Detect which cell encompasses the target text, then output its [x, y] center coordinate. 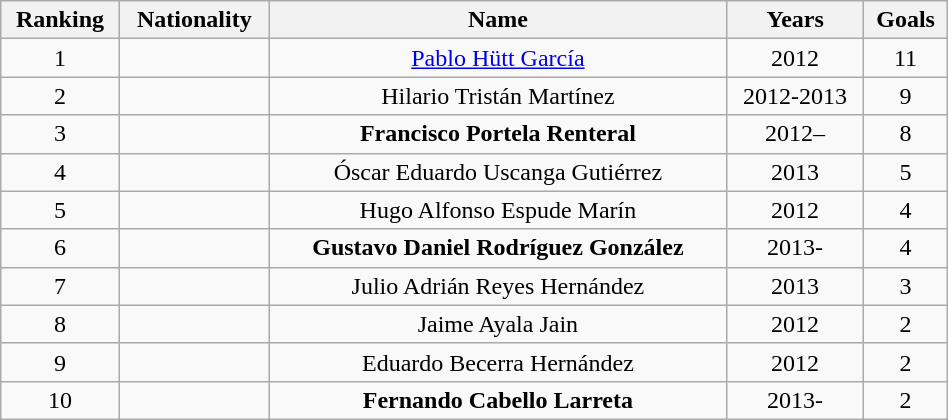
Julio Adrián Reyes Hernández [498, 286]
Pablo Hütt García [498, 58]
Eduardo Becerra Hernández [498, 362]
Jaime Ayala Jain [498, 324]
11 [906, 58]
Ranking [60, 20]
10 [60, 400]
2012– [794, 134]
Gustavo Daniel Rodríguez González [498, 248]
Goals [906, 20]
Francisco Portela Renteral [498, 134]
Nationality [194, 20]
Óscar Eduardo Uscanga Gutiérrez [498, 172]
1 [60, 58]
Hugo Alfonso Espude Marín [498, 210]
Hilario Tristán Martínez [498, 96]
Fernando Cabello Larreta [498, 400]
7 [60, 286]
Years [794, 20]
Name [498, 20]
2012-2013 [794, 96]
6 [60, 248]
